Capture the cell that displays the provided text and extract its [X, Y] central coordinate. 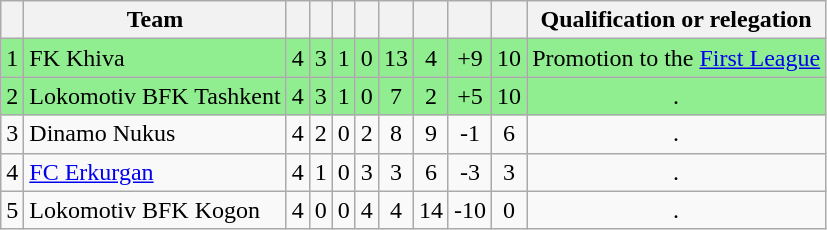
FC Erkurgan [155, 172]
+5 [470, 96]
9 [430, 134]
Promotion to the First League [676, 58]
Qualification or relegation [676, 20]
+9 [470, 58]
7 [396, 96]
Team [155, 20]
-10 [470, 210]
14 [430, 210]
-1 [470, 134]
5 [12, 210]
8 [396, 134]
Dinamo Nukus [155, 134]
Lokomotiv BFK Kogon [155, 210]
Lokomotiv BFK Tashkent [155, 96]
-3 [470, 172]
FK Khiva [155, 58]
13 [396, 58]
